From the cell containing the given text, extract its center point as [X, Y] coordinate. 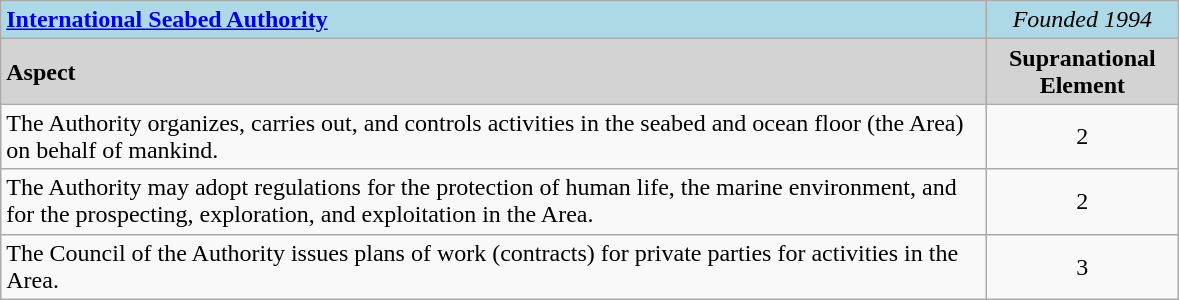
3 [1082, 266]
The Council of the Authority issues plans of work (contracts) for private parties for activities in the Area. [494, 266]
The Authority organizes, carries out, and controls activities in the seabed and ocean floor (the Area) on behalf of mankind. [494, 136]
International Seabed Authority [494, 20]
Aspect [494, 72]
Supranational Element [1082, 72]
Founded 1994 [1082, 20]
